Identify which cell holds the provided text, then report its (x, y) central coordinate. 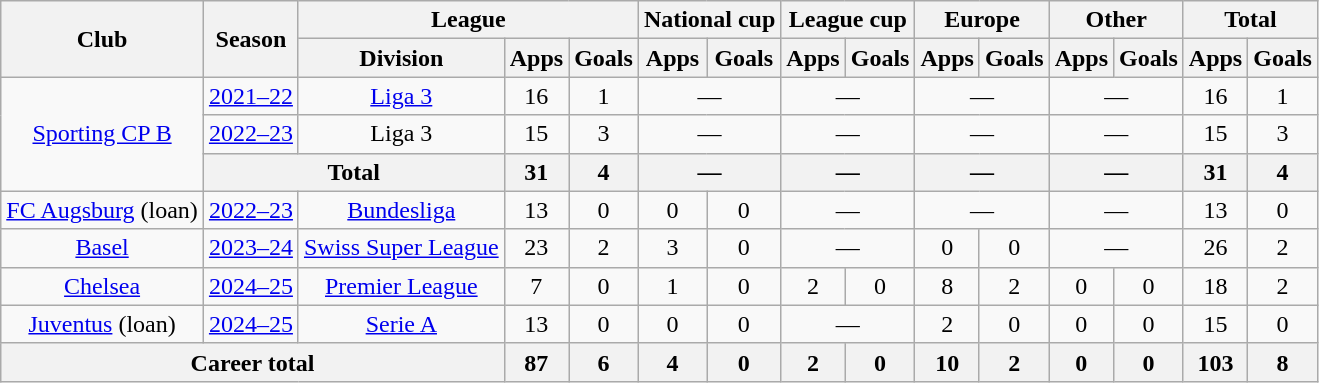
26 (1215, 248)
League (468, 20)
18 (1215, 286)
Bundesliga (401, 210)
Juventus (loan) (102, 324)
87 (536, 362)
2021–22 (250, 96)
Career total (252, 362)
Swiss Super League (401, 248)
Other (1116, 20)
Division (401, 58)
Club (102, 39)
Sporting CP B (102, 134)
Chelsea (102, 286)
Premier League (401, 286)
Basel (102, 248)
Serie A (401, 324)
FC Augsburg (loan) (102, 210)
2023–24 (250, 248)
National cup (709, 20)
23 (536, 248)
7 (536, 286)
103 (1215, 362)
Season (250, 39)
Europe (982, 20)
10 (947, 362)
6 (604, 362)
League cup (848, 20)
